Return [X, Y] of the center of cell containing provided text 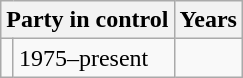
Years [208, 20]
Party in control [88, 20]
1975–present [94, 58]
